Scan for the cell matching the given text and deliver its [x, y] coordinate at center. 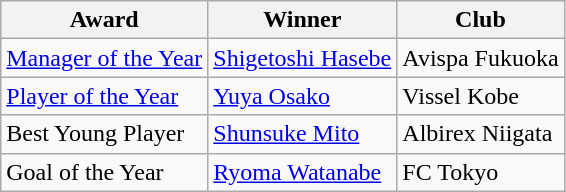
Winner [302, 20]
FC Tokyo [480, 172]
Avispa Fukuoka [480, 58]
Ryoma Watanabe [302, 172]
Club [480, 20]
Manager of the Year [104, 58]
Goal of the Year [104, 172]
Shunsuke Mito [302, 134]
Player of the Year [104, 96]
Vissel Kobe [480, 96]
Best Young Player [104, 134]
Shigetoshi Hasebe [302, 58]
Yuya Osako [302, 96]
Award [104, 20]
Albirex Niigata [480, 134]
